Extract the [x, y] coordinate from the center of the cell holding the provided text.  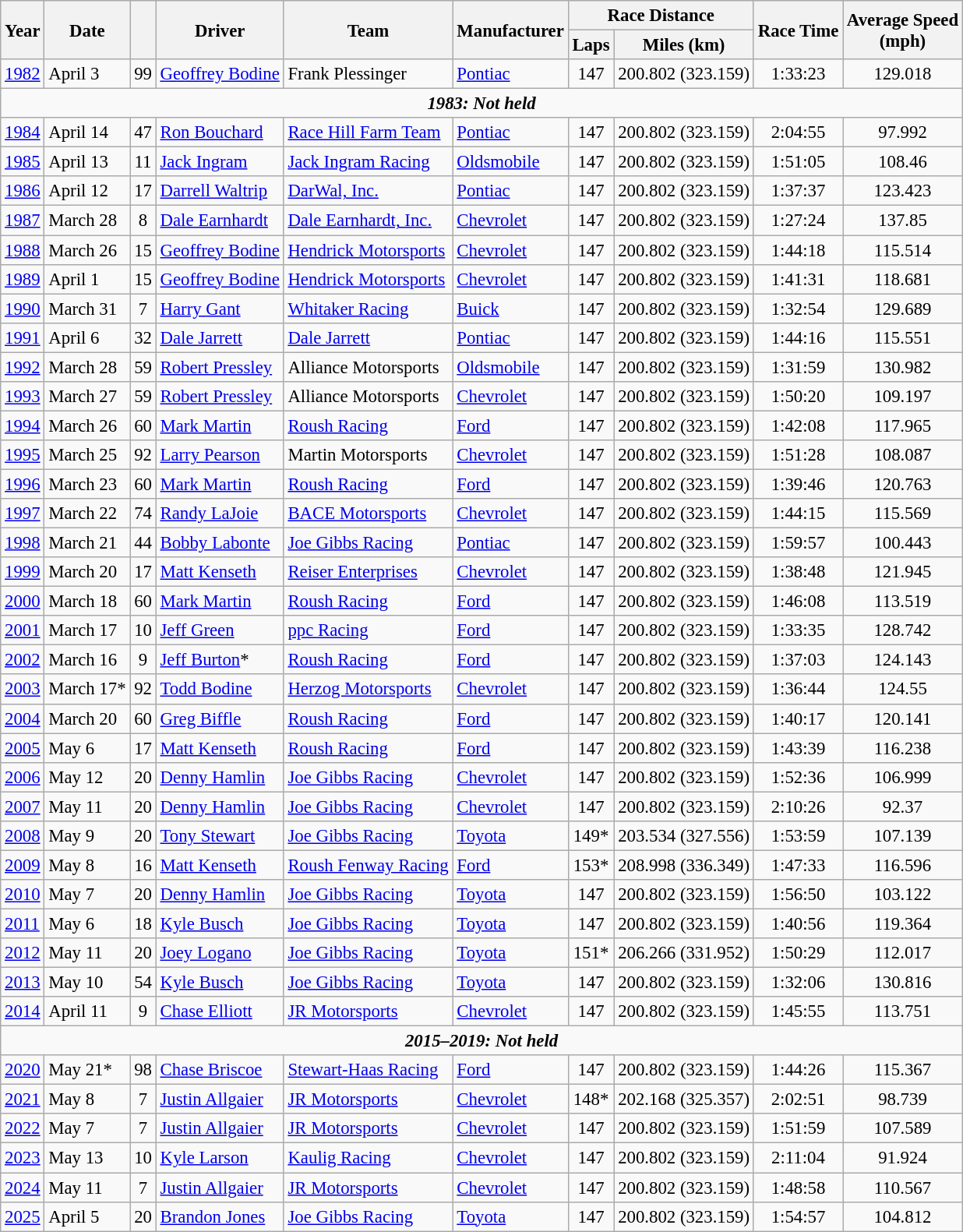
2012 [23, 953]
Average Speed(mph) [903, 30]
1:59:57 [798, 543]
Kaulig Racing [368, 1158]
Race Distance [661, 16]
2:10:26 [798, 807]
BACE Motorsports [368, 514]
47 [143, 132]
124.55 [903, 690]
1:44:16 [798, 337]
1:44:15 [798, 514]
104.812 [903, 1216]
May 13 [87, 1158]
129.689 [903, 309]
106.999 [903, 777]
1:32:06 [798, 983]
March 23 [87, 484]
2008 [23, 836]
1986 [23, 191]
2010 [23, 895]
1988 [23, 250]
2006 [23, 777]
Randy LaJoie [220, 514]
116.238 [903, 748]
April 14 [87, 132]
1:52:36 [798, 777]
Race Time [798, 30]
107.589 [903, 1129]
149* [591, 836]
2003 [23, 690]
151* [591, 953]
1:48:58 [798, 1188]
44 [143, 543]
1:40:17 [798, 718]
Herzog Motorsports [368, 690]
18 [143, 923]
Manufacturer [510, 30]
Jeff Green [220, 630]
108.087 [903, 455]
Joey Logano [220, 953]
Stewart-Haas Racing [368, 1070]
Date [87, 30]
March 25 [87, 455]
206.266 (331.952) [684, 953]
129.018 [903, 74]
Bobby Labonte [220, 543]
Team [368, 30]
March 31 [87, 309]
109.197 [903, 397]
1:51:05 [798, 162]
121.945 [903, 572]
8 [143, 221]
Dale Earnhardt, Inc. [368, 221]
202.168 (325.357) [684, 1100]
Race Hill Farm Team [368, 132]
1:37:37 [798, 191]
1993 [23, 397]
98.739 [903, 1100]
Buick [510, 309]
99 [143, 74]
1985 [23, 162]
March 22 [87, 514]
Chase Briscoe [220, 1070]
Darrell Waltrip [220, 191]
2000 [23, 602]
116.596 [903, 865]
ppc Racing [368, 630]
March 16 [87, 660]
107.139 [903, 836]
203.534 (327.556) [684, 836]
1:46:08 [798, 602]
Harry Gant [220, 309]
Roush Fenway Racing [368, 865]
2011 [23, 923]
54 [143, 983]
110.567 [903, 1188]
148* [591, 1100]
1996 [23, 484]
120.763 [903, 484]
1:39:46 [798, 484]
130.816 [903, 983]
113.751 [903, 1011]
2:11:04 [798, 1158]
115.551 [903, 337]
Miles (km) [684, 45]
208.998 (336.349) [684, 865]
91.924 [903, 1158]
Reiser Enterprises [368, 572]
DarWal, Inc. [368, 191]
1:53:59 [798, 836]
1:33:23 [798, 74]
103.122 [903, 895]
Jack Ingram [220, 162]
Year [23, 30]
March 27 [87, 397]
128.742 [903, 630]
Frank Plessinger [368, 74]
May 10 [87, 983]
Laps [591, 45]
1:43:39 [798, 748]
1997 [23, 514]
137.85 [903, 221]
1:40:56 [798, 923]
Kyle Larson [220, 1158]
April 13 [87, 162]
1:56:50 [798, 895]
74 [143, 514]
1:44:26 [798, 1070]
March 18 [87, 602]
2005 [23, 748]
1982 [23, 74]
Martin Motorsports [368, 455]
2023 [23, 1158]
92.37 [903, 807]
Driver [220, 30]
Chase Elliott [220, 1011]
Whitaker Racing [368, 309]
2002 [23, 660]
2013 [23, 983]
May 12 [87, 777]
1990 [23, 309]
April 5 [87, 1216]
130.982 [903, 367]
1:51:59 [798, 1129]
1:41:31 [798, 279]
1:33:35 [798, 630]
1:47:33 [798, 865]
112.017 [903, 953]
2001 [23, 630]
Greg Biffle [220, 718]
16 [143, 865]
1992 [23, 367]
2025 [23, 1216]
1:50:20 [798, 397]
1999 [23, 572]
113.519 [903, 602]
1:36:44 [798, 690]
March 17* [87, 690]
April 1 [87, 279]
11 [143, 162]
Jeff Burton* [220, 660]
108.46 [903, 162]
119.364 [903, 923]
1:54:57 [798, 1216]
Ron Bouchard [220, 132]
98 [143, 1070]
2:04:55 [798, 132]
1:38:48 [798, 572]
1:51:28 [798, 455]
Brandon Jones [220, 1216]
1987 [23, 221]
1:44:18 [798, 250]
May 9 [87, 836]
1:50:29 [798, 953]
2:02:51 [798, 1100]
1983: Not held [481, 104]
1998 [23, 543]
1991 [23, 337]
115.367 [903, 1070]
2007 [23, 807]
1:31:59 [798, 367]
118.681 [903, 279]
2015–2019: Not held [481, 1041]
32 [143, 337]
April 11 [87, 1011]
2022 [23, 1129]
Dale Earnhardt [220, 221]
124.143 [903, 660]
Todd Bodine [220, 690]
1984 [23, 132]
115.514 [903, 250]
1:42:08 [798, 425]
1989 [23, 279]
1995 [23, 455]
April 12 [87, 191]
2024 [23, 1188]
117.965 [903, 425]
1:27:24 [798, 221]
Tony Stewart [220, 836]
May 21* [87, 1070]
120.141 [903, 718]
100.443 [903, 543]
2021 [23, 1100]
April 3 [87, 74]
1994 [23, 425]
1:45:55 [798, 1011]
2014 [23, 1011]
97.992 [903, 132]
153* [591, 865]
1:32:54 [798, 309]
115.569 [903, 514]
1:37:03 [798, 660]
Jack Ingram Racing [368, 162]
March 17 [87, 630]
March 21 [87, 543]
2004 [23, 718]
April 6 [87, 337]
2009 [23, 865]
123.423 [903, 191]
Larry Pearson [220, 455]
2020 [23, 1070]
